Extract the [x, y] coordinate from the center of the cell holding the provided text.  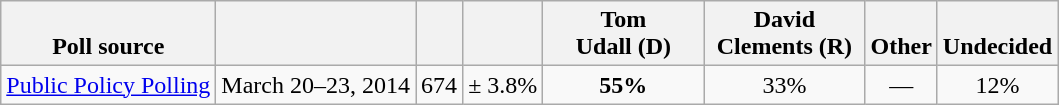
Undecided [997, 34]
Poll source [108, 34]
33% [784, 85]
TomUdall (D) [624, 34]
55% [624, 85]
Other [901, 34]
Public Policy Polling [108, 85]
March 20–23, 2014 [316, 85]
DavidClements (R) [784, 34]
— [901, 85]
± 3.8% [503, 85]
12% [997, 85]
674 [440, 85]
